Detect which cell encompasses the target text, then output its [x, y] center coordinate. 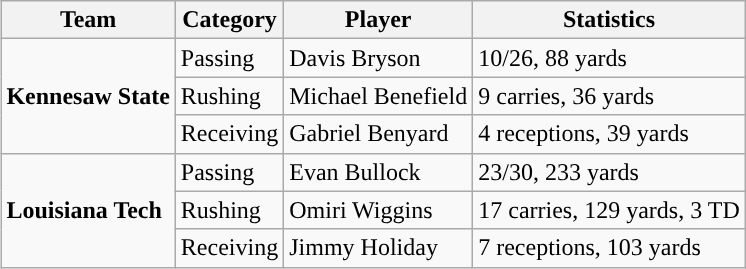
Omiri Wiggins [378, 210]
23/30, 233 yards [610, 172]
Davis Bryson [378, 58]
Gabriel Benyard [378, 134]
Statistics [610, 20]
Evan Bullock [378, 172]
Category [229, 20]
10/26, 88 yards [610, 58]
Michael Benefield [378, 96]
Team [88, 20]
9 carries, 36 yards [610, 96]
17 carries, 129 yards, 3 TD [610, 210]
Kennesaw State [88, 96]
Player [378, 20]
Jimmy Holiday [378, 248]
4 receptions, 39 yards [610, 134]
Louisiana Tech [88, 210]
7 receptions, 103 yards [610, 248]
